Output the [X, Y] coordinate of the center of the cell containing the given text.  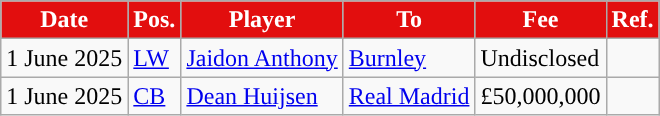
Burnley [409, 58]
£50,000,000 [540, 96]
Date [64, 20]
CB [154, 96]
Jaidon Anthony [262, 58]
LW [154, 58]
Pos. [154, 20]
Fee [540, 20]
Dean Huijsen [262, 96]
Undisclosed [540, 58]
Real Madrid [409, 96]
Ref. [632, 20]
To [409, 20]
Player [262, 20]
